For the text-containing cell, return its midpoint in (x, y) coordinate format. 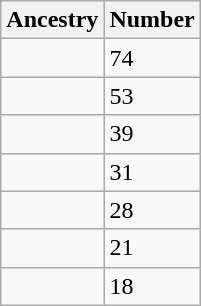
18 (152, 286)
Ancestry (52, 20)
Number (152, 20)
53 (152, 96)
28 (152, 210)
74 (152, 58)
31 (152, 172)
21 (152, 248)
39 (152, 134)
